Scan for the cell matching the given text and deliver its (X, Y) coordinate at center. 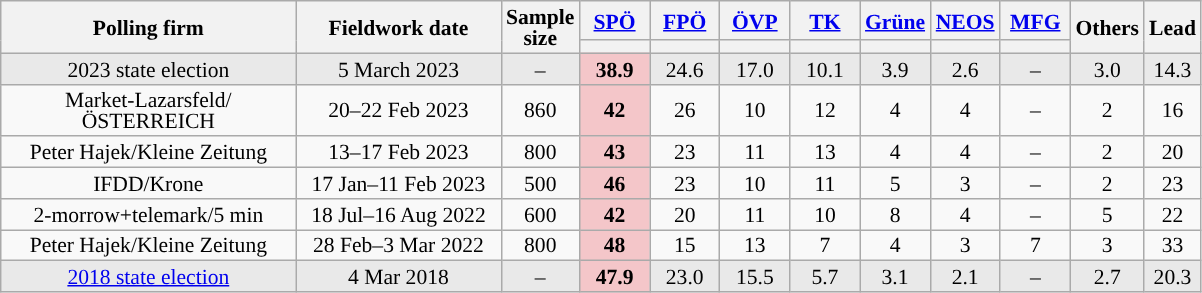
Others (1107, 27)
TK (825, 20)
2-morrow+telemark/5 min (148, 214)
38.9 (614, 68)
43 (614, 152)
Polling firm (148, 27)
Grüne (895, 20)
3.0 (1107, 68)
Market-Lazarsfeld/ÖSTERREICH (148, 110)
2.1 (965, 276)
MFG (1035, 20)
17.0 (755, 68)
5.7 (825, 276)
SPÖ (614, 20)
12 (825, 110)
18 Jul–16 Aug 2022 (398, 214)
3.9 (895, 68)
46 (614, 184)
48 (614, 246)
4 Mar 2018 (398, 276)
860 (540, 110)
10.1 (825, 68)
14.3 (1172, 68)
IFDD/Krone (148, 184)
20–22 Feb 2023 (398, 110)
2.7 (1107, 276)
23.0 (685, 276)
Lead (1172, 27)
13–17 Feb 2023 (398, 152)
600 (540, 214)
FPÖ (685, 20)
15.5 (755, 276)
Samplesize (540, 27)
26 (685, 110)
Fieldwork date (398, 27)
ÖVP (755, 20)
28 Feb–3 Mar 2022 (398, 246)
NEOS (965, 20)
16 (1172, 110)
17 Jan–11 Feb 2023 (398, 184)
2018 state election (148, 276)
2023 state election (148, 68)
24.6 (685, 68)
5 March 2023 (398, 68)
2.6 (965, 68)
3.1 (895, 276)
22 (1172, 214)
47.9 (614, 276)
33 (1172, 246)
8 (895, 214)
20.3 (1172, 276)
500 (540, 184)
15 (685, 246)
